Scan for the cell matching the given text and deliver its [X, Y] coordinate at center. 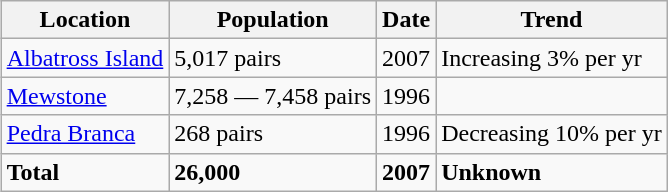
Increasing 3% per yr [552, 58]
Total [85, 172]
7,258 — 7,458 pairs [273, 96]
26,000 [273, 172]
268 pairs [273, 134]
Population [273, 20]
Unknown [552, 172]
Trend [552, 20]
Date [406, 20]
5,017 pairs [273, 58]
Mewstone [85, 96]
Pedra Branca [85, 134]
Decreasing 10% per yr [552, 134]
Albatross Island [85, 58]
Location [85, 20]
